For the text-containing cell, return its midpoint in (x, y) coordinate format. 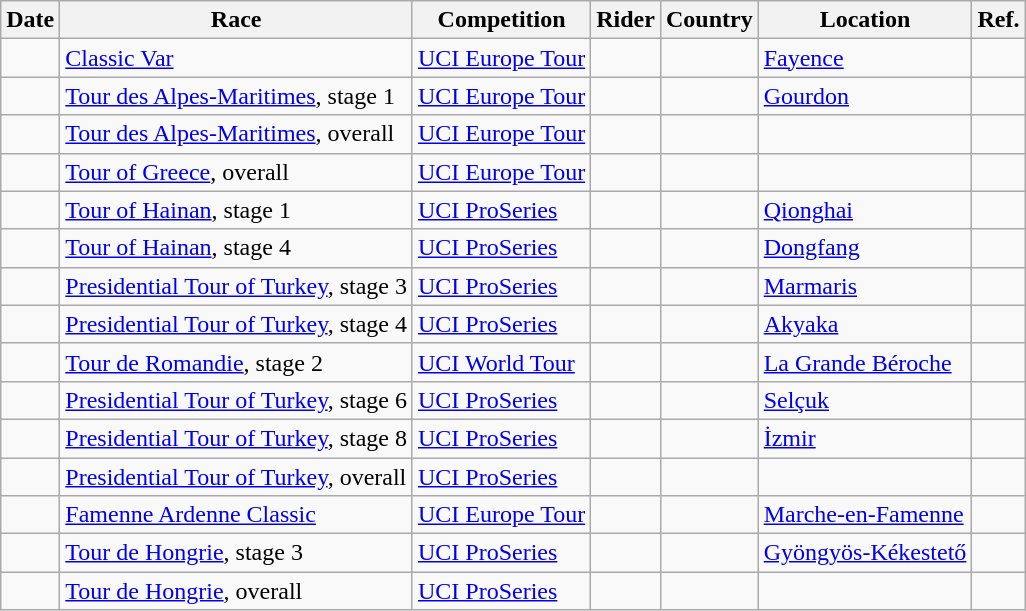
Selçuk (865, 400)
Tour of Hainan, stage 1 (236, 210)
La Grande Béroche (865, 362)
Ref. (998, 20)
Famenne Ardenne Classic (236, 515)
Location (865, 20)
Country (709, 20)
Tour de Hongrie, stage 3 (236, 553)
Presidential Tour of Turkey, stage 3 (236, 286)
Tour de Hongrie, overall (236, 591)
Tour of Hainan, stage 4 (236, 248)
Gyöngyös-Kékestető (865, 553)
Tour des Alpes-Maritimes, overall (236, 134)
Race (236, 20)
Competition (501, 20)
Presidential Tour of Turkey, stage 6 (236, 400)
Rider (626, 20)
Tour of Greece, overall (236, 172)
Marche-en-Famenne (865, 515)
Presidential Tour of Turkey, overall (236, 477)
UCI World Tour (501, 362)
Dongfang (865, 248)
Classic Var (236, 58)
Akyaka (865, 324)
Tour de Romandie, stage 2 (236, 362)
Presidential Tour of Turkey, stage 8 (236, 438)
Presidential Tour of Turkey, stage 4 (236, 324)
Gourdon (865, 96)
Fayence (865, 58)
Date (30, 20)
İzmir (865, 438)
Marmaris (865, 286)
Qionghai (865, 210)
Tour des Alpes-Maritimes, stage 1 (236, 96)
